Extract the (X, Y) coordinate from the center of the cell holding the provided text.  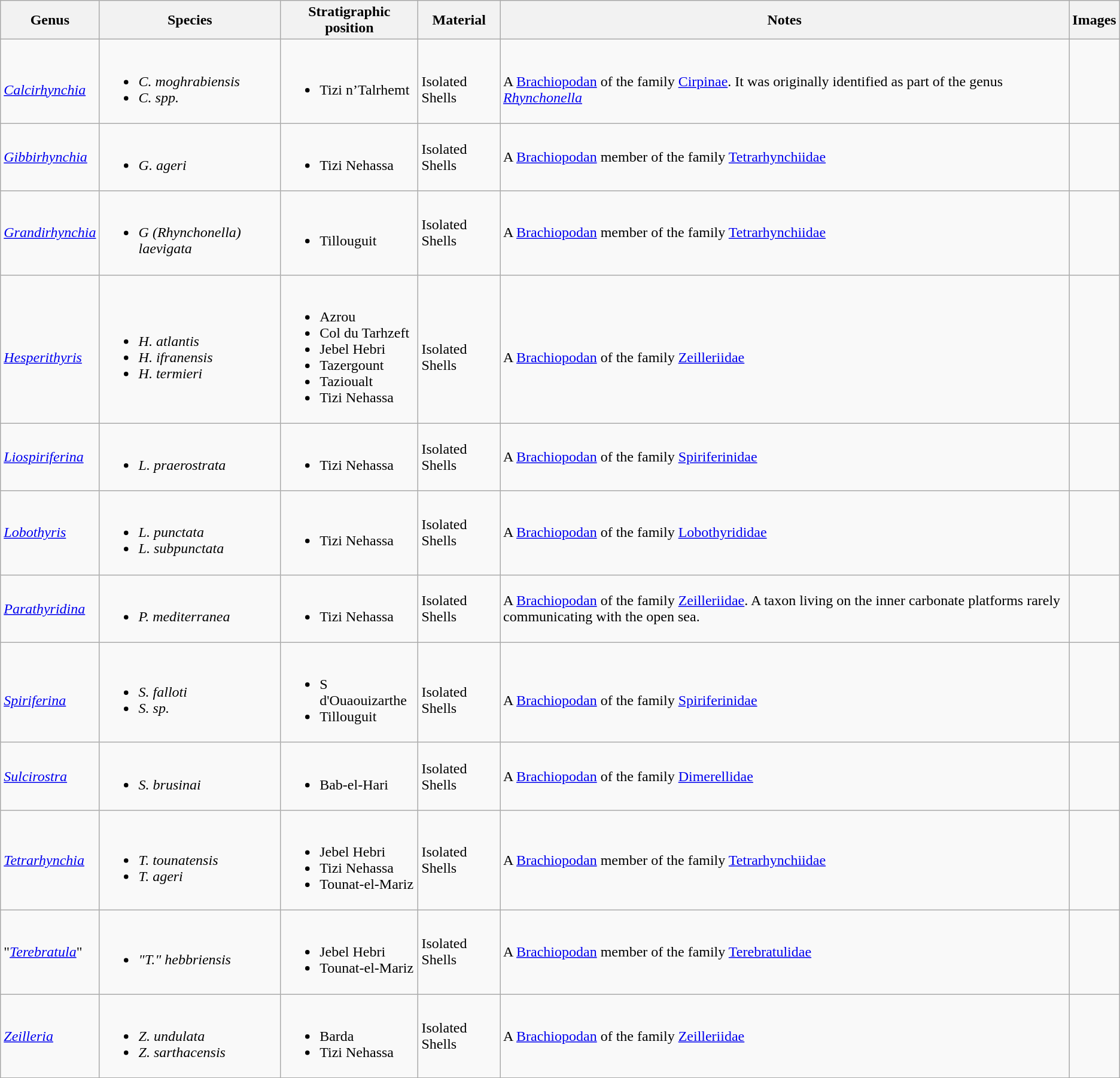
"Terebratula" (50, 952)
Sulcirostra (50, 776)
Parathyridina (50, 608)
L. punctataL. subpunctata (190, 533)
A Brachiopodan of the family Cirpinae. It was originally identified as part of the genus Rhynchonella (785, 81)
S. fallotiS. sp. (190, 692)
Tizi n’Talrhemt (349, 81)
Tetrarhynchia (50, 860)
Species (190, 20)
P. mediterranea (190, 608)
Liospiriferina (50, 457)
Hesperithyris (50, 349)
Genus (50, 20)
"T." hebbriensis (190, 952)
A Brachiopodan member of the family Terebratulidae (785, 952)
Notes (785, 20)
H. atlantisH. ifranensisH. termieri (190, 349)
Calcirhynchia (50, 81)
S d'OuaouizartheTillouguit (349, 692)
Z. undulataZ. sarthacensis (190, 1036)
G. ageri (190, 157)
G (Rhynchonella) laevigata (190, 233)
Spiriferina (50, 692)
S. brusinai (190, 776)
T. tounatensisT. ageri (190, 860)
Jebel HebriTounat-el-Mariz (349, 952)
Stratigraphic position (349, 20)
Material (459, 20)
Gibbirhynchia (50, 157)
Jebel HebriTizi NehassaTounat-el-Mariz (349, 860)
L. praerostrata (190, 457)
A Brachiopodan of the family Dimerellidae (785, 776)
BardaTizi Nehassa (349, 1036)
A Brachiopodan of the family Zeilleriidae. A taxon living on the inner carbonate platforms rarely communicating with the open sea. (785, 608)
Grandirhynchia (50, 233)
Tillouguit (349, 233)
AzrouCol du TarhzeftJebel HebriTazergountTazioualtTizi Nehassa (349, 349)
C. moghrabiensisC. spp. (190, 81)
Zeilleria (50, 1036)
Lobothyris (50, 533)
A Brachiopodan of the family Lobothyrididae (785, 533)
Images (1094, 20)
Bab-el-Hari (349, 776)
